Locate the cell with the specified text and output its [x, y] center coordinate. 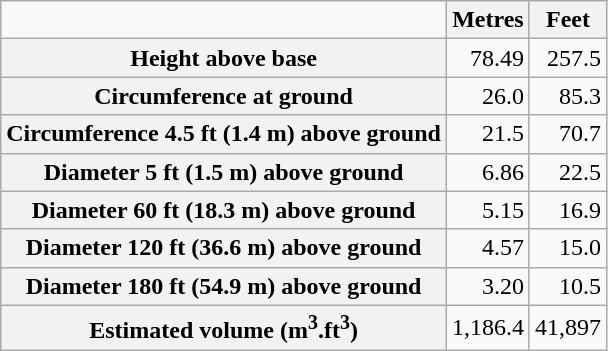
Circumference 4.5 ft (1.4 m) above ground [224, 134]
Estimated volume (m3.ft3) [224, 328]
Diameter 60 ft (18.3 m) above ground [224, 210]
6.86 [488, 172]
4.57 [488, 248]
3.20 [488, 286]
Circumference at ground [224, 96]
10.5 [568, 286]
26.0 [488, 96]
16.9 [568, 210]
22.5 [568, 172]
41,897 [568, 328]
Height above base [224, 58]
Diameter 5 ft (1.5 m) above ground [224, 172]
5.15 [488, 210]
Diameter 180 ft (54.9 m) above ground [224, 286]
Metres [488, 20]
85.3 [568, 96]
78.49 [488, 58]
1,186.4 [488, 328]
257.5 [568, 58]
Feet [568, 20]
Diameter 120 ft (36.6 m) above ground [224, 248]
21.5 [488, 134]
70.7 [568, 134]
15.0 [568, 248]
